For the text-containing cell, return its midpoint in [x, y] coordinate format. 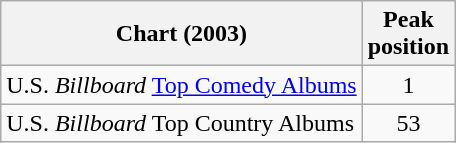
U.S. Billboard Top Comedy Albums [182, 85]
Peakposition [408, 34]
1 [408, 85]
U.S. Billboard Top Country Albums [182, 123]
Chart (2003) [182, 34]
53 [408, 123]
